Locate the cell with the specified text and output its (X, Y) center coordinate. 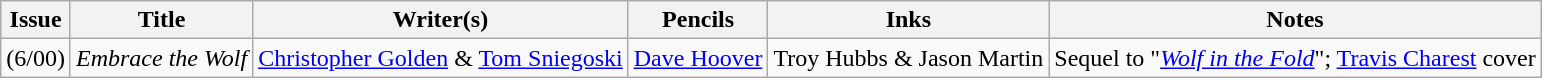
Pencils (698, 20)
Issue (36, 20)
Sequel to "Wolf in the Fold"; Travis Charest cover (1295, 58)
Notes (1295, 20)
Troy Hubbs & Jason Martin (908, 58)
Embrace the Wolf (161, 58)
Title (161, 20)
Inks (908, 20)
Christopher Golden & Tom Sniegoski (441, 58)
Writer(s) (441, 20)
(6/00) (36, 58)
Dave Hoover (698, 58)
